Detect which cell encompasses the target text, then output its (X, Y) center coordinate. 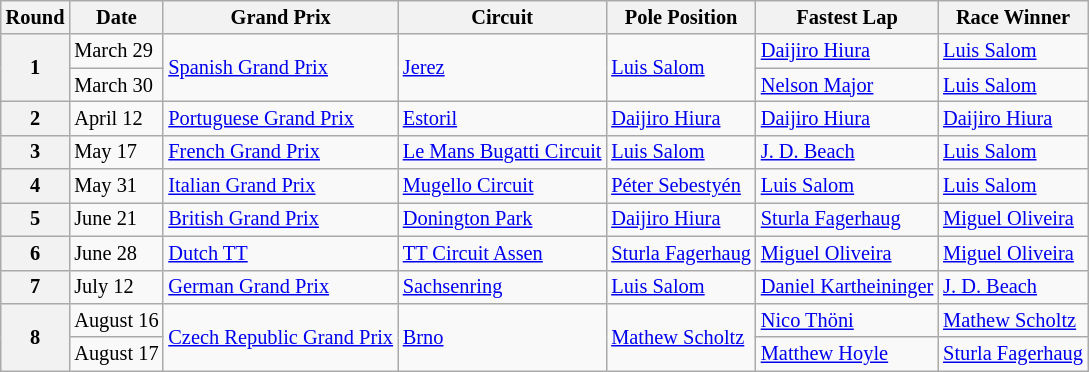
August 17 (116, 354)
Nico Thöni (847, 320)
Date (116, 17)
Circuit (502, 17)
Jerez (502, 68)
Pole Position (681, 17)
8 (36, 336)
Daniel Kartheininger (847, 287)
Round (36, 17)
Donington Park (502, 219)
Grand Prix (280, 17)
June 28 (116, 253)
Estoril (502, 118)
June 21 (116, 219)
Italian Grand Prix (280, 186)
July 12 (116, 287)
French Grand Prix (280, 152)
March 30 (116, 85)
March 29 (116, 51)
Czech Republic Grand Prix (280, 336)
Mugello Circuit (502, 186)
May 17 (116, 152)
7 (36, 287)
Matthew Hoyle (847, 354)
Le Mans Bugatti Circuit (502, 152)
2 (36, 118)
August 16 (116, 320)
Brno (502, 336)
Fastest Lap (847, 17)
Spanish Grand Prix (280, 68)
TT Circuit Assen (502, 253)
4 (36, 186)
Péter Sebestyén (681, 186)
Race Winner (1013, 17)
Nelson Major (847, 85)
Sachsenring (502, 287)
5 (36, 219)
British Grand Prix (280, 219)
Portuguese Grand Prix (280, 118)
April 12 (116, 118)
6 (36, 253)
1 (36, 68)
May 31 (116, 186)
Dutch TT (280, 253)
3 (36, 152)
German Grand Prix (280, 287)
